Detect which cell encompasses the target text, then output its [X, Y] center coordinate. 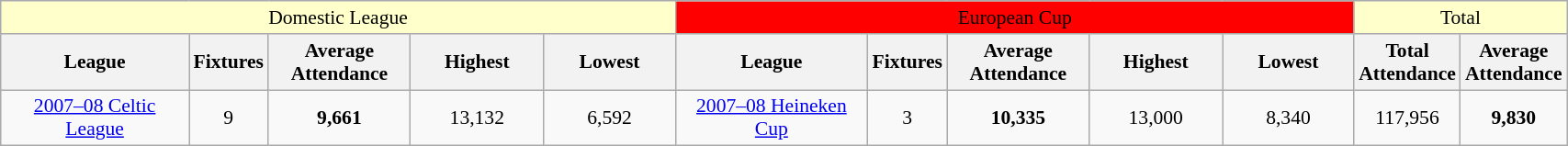
2007–08 Celtic League [96, 118]
13,000 [1156, 118]
European Cup [1014, 17]
6,592 [610, 118]
9 [229, 118]
Domestic League [338, 17]
Total Attendance [1407, 62]
8,340 [1289, 118]
117,956 [1407, 118]
9,661 [340, 118]
10,335 [1018, 118]
Total [1461, 17]
2007–08 Heineken Cup [772, 118]
13,132 [478, 118]
3 [907, 118]
9,830 [1514, 118]
